Return [X, Y] of the center of cell containing provided text 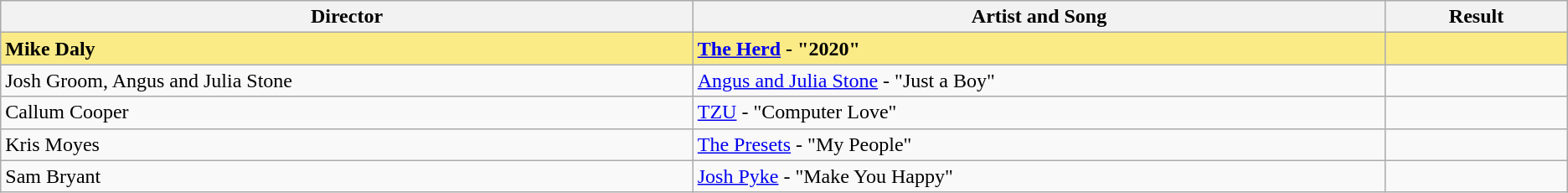
Angus and Julia Stone - "Just a Boy" [1039, 81]
Director [347, 17]
Sam Bryant [347, 176]
Result [1477, 17]
Kris Moyes [347, 144]
The Presets - "My People" [1039, 144]
The Herd - "2020" [1039, 49]
Callum Cooper [347, 112]
Mike Daly [347, 49]
TZU - "Computer Love" [1039, 112]
Josh Pyke - "Make You Happy" [1039, 176]
Josh Groom, Angus and Julia Stone [347, 81]
Artist and Song [1039, 17]
